Extract the (x, y) coordinate from the center of the cell holding the provided text.  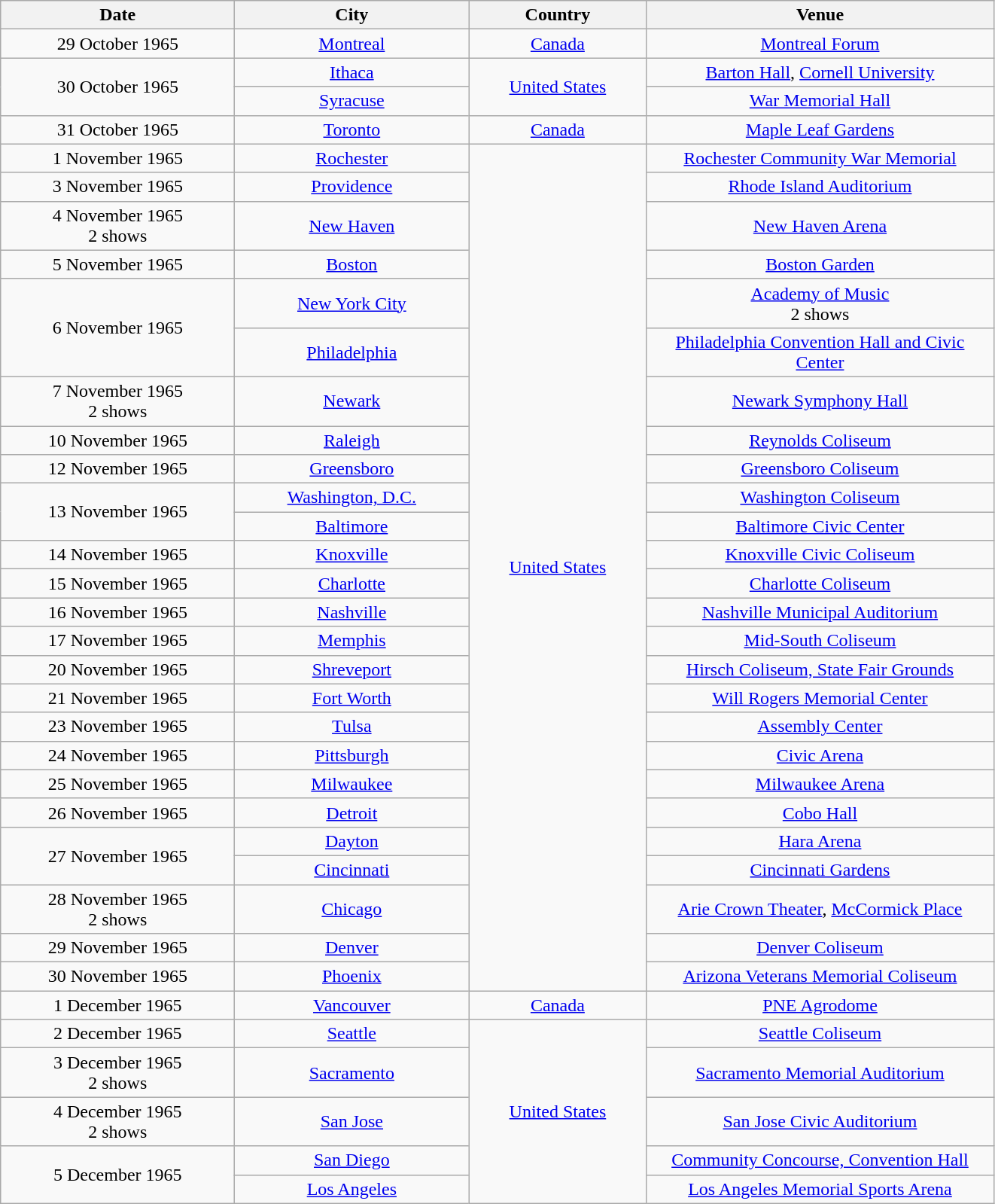
Rochester (352, 158)
Philadelphia Convention Hall and Civic Center (820, 352)
New York City (352, 303)
Charlotte (352, 584)
Fort Worth (352, 698)
Community Concourse, Convention Hall (820, 1160)
Newark (352, 401)
Raleigh (352, 440)
3 December 19652 shows (117, 1072)
Vancouver (352, 1005)
Washington, D.C. (352, 498)
Milwaukee Arena (820, 784)
10 November 1965 (117, 440)
Rhode Island Auditorium (820, 187)
Maple Leaf Gardens (820, 130)
Greensboro Coliseum (820, 469)
Reynolds Coliseum (820, 440)
21 November 1965 (117, 698)
Memphis (352, 641)
27 November 1965 (117, 855)
Denver (352, 948)
Date (117, 15)
Venue (820, 15)
Washington Coliseum (820, 498)
Philadelphia (352, 352)
San Diego (352, 1160)
Sacramento Memorial Auditorium (820, 1072)
Nashville (352, 612)
Nashville Municipal Auditorium (820, 612)
7 November 19652 shows (117, 401)
30 November 1965 (117, 977)
Milwaukee (352, 784)
Chicago (352, 908)
Dayton (352, 841)
Hirsch Coliseum, State Fair Grounds (820, 669)
Rochester Community War Memorial (820, 158)
23 November 1965 (117, 727)
Syracuse (352, 101)
War Memorial Hall (820, 101)
Pittsburgh (352, 755)
26 November 1965 (117, 812)
Seattle Coliseum (820, 1034)
Cincinnati Gardens (820, 870)
Barton Hall, Cornell University (820, 72)
5 November 1965 (117, 264)
Montreal (352, 44)
Knoxville Civic Coliseum (820, 555)
Arizona Veterans Memorial Coliseum (820, 977)
Detroit (352, 812)
29 October 1965 (117, 44)
Los Angeles Memorial Sports Arena (820, 1189)
City (352, 15)
24 November 1965 (117, 755)
Knoxville (352, 555)
4 November 19652 shows (117, 226)
Ithaca (352, 72)
1 November 1965 (117, 158)
Baltimore (352, 526)
Hara Arena (820, 841)
25 November 1965 (117, 784)
San Jose Civic Auditorium (820, 1122)
Greensboro (352, 469)
30 October 1965 (117, 87)
15 November 1965 (117, 584)
13 November 1965 (117, 512)
1 December 1965 (117, 1005)
Toronto (352, 130)
Los Angeles (352, 1189)
Tulsa (352, 727)
4 December 19652 shows (117, 1122)
14 November 1965 (117, 555)
Newark Symphony Hall (820, 401)
Montreal Forum (820, 44)
12 November 1965 (117, 469)
Cobo Hall (820, 812)
Civic Arena (820, 755)
Sacramento (352, 1072)
20 November 1965 (117, 669)
2 December 1965 (117, 1034)
Shreveport (352, 669)
31 October 1965 (117, 130)
3 November 1965 (117, 187)
6 November 1965 (117, 328)
Country (558, 15)
Cincinnati (352, 870)
Assembly Center (820, 727)
Mid-South Coliseum (820, 641)
Arie Crown Theater, McCormick Place (820, 908)
Providence (352, 187)
Boston (352, 264)
New Haven Arena (820, 226)
5 December 1965 (117, 1175)
Baltimore Civic Center (820, 526)
17 November 1965 (117, 641)
Charlotte Coliseum (820, 584)
Will Rogers Memorial Center (820, 698)
New Haven (352, 226)
Denver Coliseum (820, 948)
Academy of Music2 shows (820, 303)
Boston Garden (820, 264)
Seattle (352, 1034)
Phoenix (352, 977)
PNE Agrodome (820, 1005)
29 November 1965 (117, 948)
San Jose (352, 1122)
16 November 1965 (117, 612)
28 November 19652 shows (117, 908)
